Scan for the cell matching the given text and deliver its [x, y] coordinate at center. 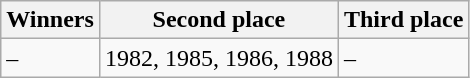
Second place [218, 20]
Winners [50, 20]
Third place [403, 20]
1982, 1985, 1986, 1988 [218, 58]
